Search for the cell housing the specified text and yield its (X, Y) center coordinate. 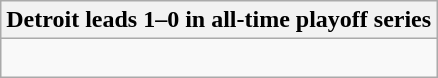
Detroit leads 1–0 in all-time playoff series (219, 20)
